Determine the [x, y] coordinate at the center of the cell enclosing the given text.  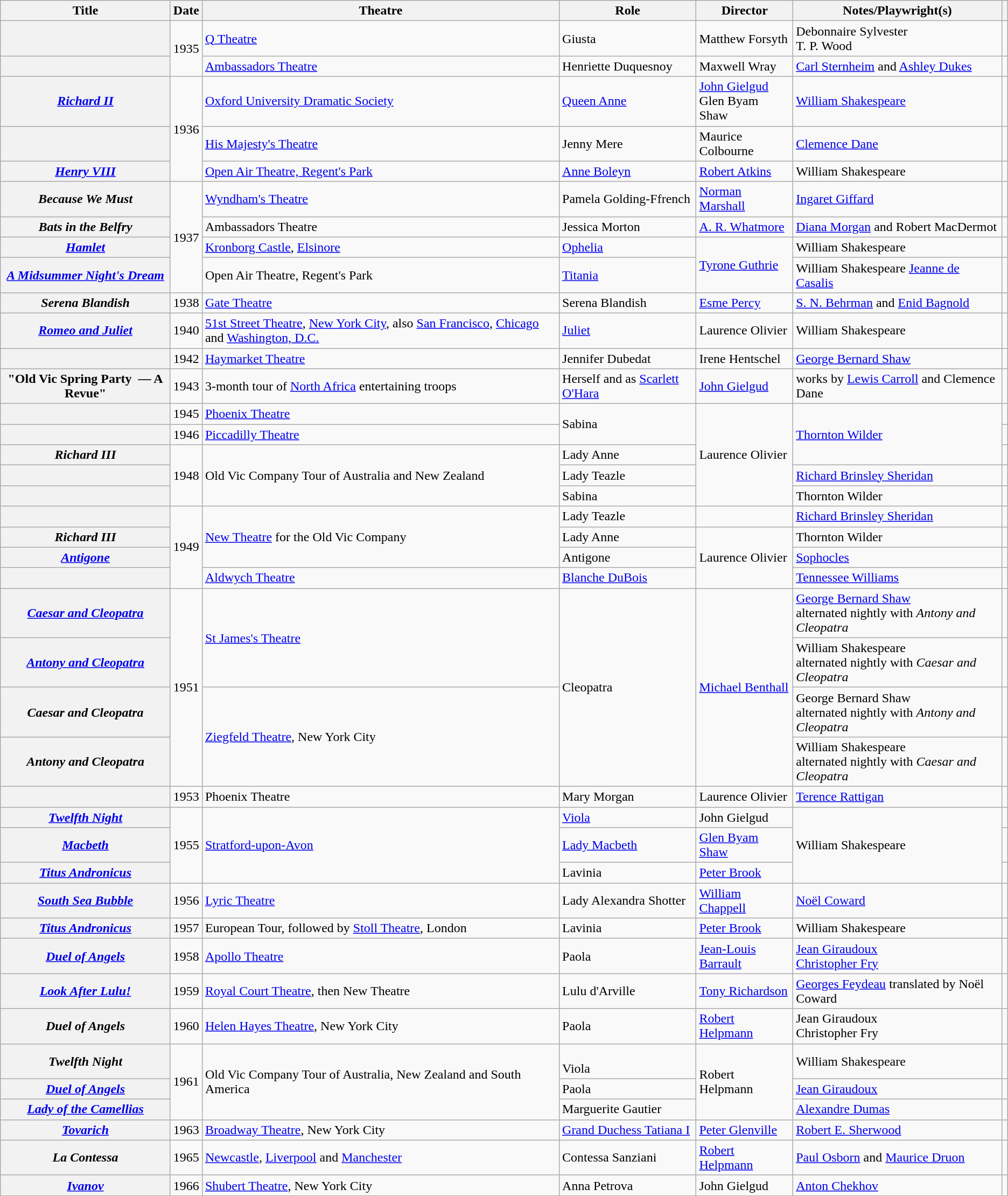
Carl Sternheim and Ashley Dukes [897, 66]
Herself and as Scarlett O'Hara [628, 387]
1937 [186, 237]
Shubert Theatre, New York City [380, 1185]
A. R. Whatmore [745, 227]
1949 [186, 547]
Juliet [628, 331]
Maurice Colbourne [745, 143]
1942 [186, 358]
Royal Court Theatre, then New Theatre [380, 991]
1966 [186, 1185]
Wyndham's Theatre [380, 199]
New Theatre for the Old Vic Company [380, 537]
Alexandre Dumas [897, 1109]
Romeo and Juliet [86, 331]
Irene Hentschel [745, 358]
Robert Atkins [745, 171]
La Contessa [86, 1158]
Broadway Theatre, New York City [380, 1130]
Jessica Morton [628, 227]
1938 [186, 303]
Anna Petrova [628, 1185]
Anne Boleyn [628, 171]
William Chappell [745, 900]
Helen Hayes Theatre, New York City [380, 1026]
1956 [186, 900]
Look After Lulu! [86, 991]
Jean GiraudouxChristopher Fry [897, 956]
Haymarket Theatre [380, 358]
Lady Macbeth [628, 845]
1965 [186, 1158]
Lyric Theatre [380, 900]
Tyrone Guthrie [745, 265]
Ophelia [628, 247]
Ingaret Giffard [897, 199]
Sophocles [897, 557]
1935 [186, 48]
Cleopatra [628, 687]
Debonnaire SylvesterT. P. Wood [897, 39]
1961 [186, 1081]
Pamela Golding-Ffrench [628, 199]
Director [745, 11]
Henriette Duquesnoy [628, 66]
Norman Marshall [745, 199]
Ivanov [86, 1185]
Jean Giraudoux [897, 1089]
Bats in the Belfry [86, 227]
Jenny Mere [628, 143]
Clemence Dane [897, 143]
European Tour, followed by Stoll Theatre, London [380, 928]
His Majesty's Theatre [380, 143]
Gate Theatre [380, 303]
1955 [186, 844]
Jennifer Dubedat [628, 358]
S. N. Behrman and Enid Bagnold [897, 303]
Theatre [380, 11]
Tovarich [86, 1130]
Because We Must [86, 199]
Henry VIII [86, 171]
Jean Giraudoux Christopher Fry [897, 1026]
Lulu d'Arville [628, 991]
Q Theatre [380, 39]
George Bernard Shaw [897, 358]
Titania [628, 275]
Newcastle, Liverpool and Manchester [380, 1158]
1936 [186, 129]
3-month tour of North Africa entertaining troops [380, 387]
51st Street Theatre, New York City, also San Francisco, Chicago and Washington, D.C. [380, 331]
1963 [186, 1130]
Title [86, 11]
Matthew Forsyth [745, 39]
Apollo Theatre [380, 956]
Lady of the Camellias [86, 1109]
Stratford-upon-Avon [380, 844]
Date [186, 11]
Mary Morgan [628, 796]
1960 [186, 1026]
Esme Percy [745, 303]
Contessa Sanziani [628, 1158]
Hamlet [86, 247]
Piccadilly Theatre [380, 435]
Aldwych Theatre [380, 578]
1943 [186, 387]
1958 [186, 956]
Blanche DuBois [628, 578]
1948 [186, 475]
Georges Feydeau translated by Noël Coward [897, 991]
William Shakespeare Jeanne de Casalis [897, 275]
Role [628, 11]
Notes/Playwright(s) [897, 11]
1953 [186, 796]
A Midsummer Night's Dream [86, 275]
Old Vic Company Tour of Australia and New Zealand [380, 475]
1940 [186, 331]
"Old Vic Spring Party — A Revue" [86, 387]
Tony Richardson [745, 991]
Jean-Louis Barrault [745, 956]
works by Lewis Carroll and Clemence Dane [897, 387]
1957 [186, 928]
Peter Glenville [745, 1130]
Michael Benthall [745, 687]
Noël Coward [897, 900]
Richard II [86, 101]
South Sea Bubble [86, 900]
Lady Alexandra Shotter [628, 900]
Oxford University Dramatic Society [380, 101]
1945 [186, 414]
1959 [186, 991]
Glen Byam Shaw [745, 845]
Marguerite Gautier [628, 1109]
1946 [186, 435]
Diana Morgan and Robert MacDermot [897, 227]
1951 [186, 687]
John GielgudGlen Byam Shaw [745, 101]
Grand Duchess Tatiana I [628, 1130]
Ziegfeld Theatre, New York City [380, 737]
Kronborg Castle, Elsinore [380, 247]
Giusta [628, 39]
Macbeth [86, 845]
Paul Osborn and Maurice Druon [897, 1158]
Old Vic Company Tour of Australia, New Zealand and South America [380, 1081]
Robert E. Sherwood [897, 1130]
Maxwell Wray [745, 66]
St James's Theatre [380, 638]
Tennessee Williams [897, 578]
Anton Chekhov [897, 1185]
Terence Rattigan [897, 796]
Queen Anne [628, 101]
